Identify which cell holds the provided text, then report its [x, y] central coordinate. 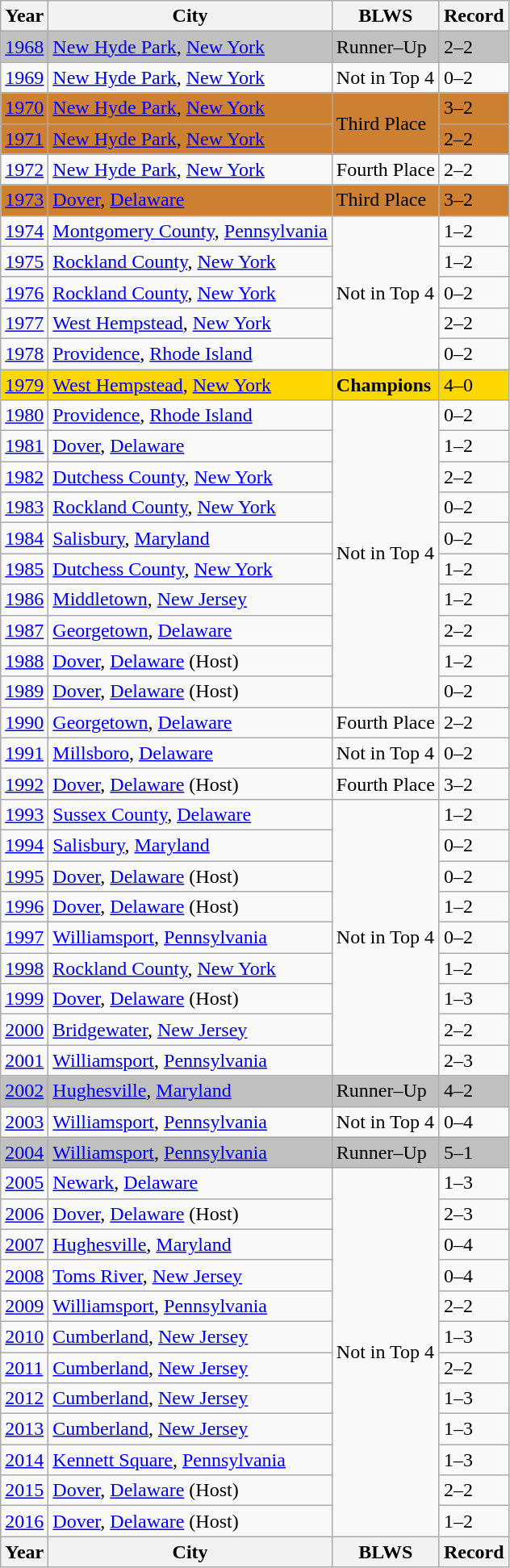
1981 [24, 446]
2004 [24, 1152]
2014 [24, 1460]
1976 [24, 292]
2006 [24, 1214]
1994 [24, 845]
Bridgewater, New Jersey [190, 1030]
Toms River, New Jersey [190, 1275]
1991 [24, 753]
Middletown, New Jersey [190, 600]
1985 [24, 569]
2002 [24, 1091]
1974 [24, 231]
2016 [24, 1521]
Sussex County, Delaware [190, 814]
1972 [24, 169]
Millsboro, Delaware [190, 753]
2012 [24, 1399]
Montgomery County, Pennsylvania [190, 231]
2013 [24, 1429]
2007 [24, 1244]
4–0 [474, 385]
1999 [24, 999]
1998 [24, 968]
2003 [24, 1122]
1968 [24, 47]
5–1 [474, 1152]
2001 [24, 1060]
1989 [24, 692]
1980 [24, 416]
Newark, Delaware [190, 1183]
1977 [24, 323]
1993 [24, 814]
1978 [24, 353]
1969 [24, 77]
1975 [24, 261]
1984 [24, 538]
1996 [24, 907]
1982 [24, 477]
1973 [24, 200]
1986 [24, 600]
4–2 [474, 1091]
1979 [24, 385]
Champions [386, 385]
1971 [24, 139]
1997 [24, 938]
2011 [24, 1368]
1983 [24, 508]
1995 [24, 876]
2005 [24, 1183]
Kennett Square, Pennsylvania [190, 1460]
2000 [24, 1030]
1990 [24, 722]
1988 [24, 661]
2008 [24, 1275]
2010 [24, 1336]
1970 [24, 108]
1992 [24, 784]
2015 [24, 1491]
1987 [24, 630]
2009 [24, 1306]
